Provide the [x, y] coordinate of the cell's center where the given text is located.  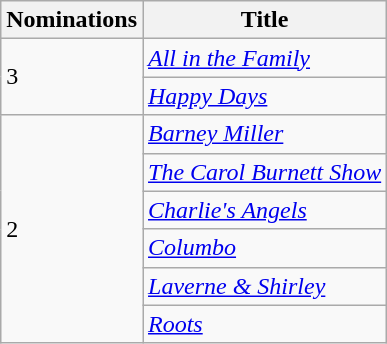
Nominations [72, 20]
All in the Family [264, 58]
Laverne & Shirley [264, 286]
Roots [264, 324]
Charlie's Angels [264, 210]
Columbo [264, 248]
Title [264, 20]
2 [72, 229]
Happy Days [264, 96]
Barney Miller [264, 134]
3 [72, 77]
The Carol Burnett Show [264, 172]
